Locate the cell with the specified text and output its [X, Y] center coordinate. 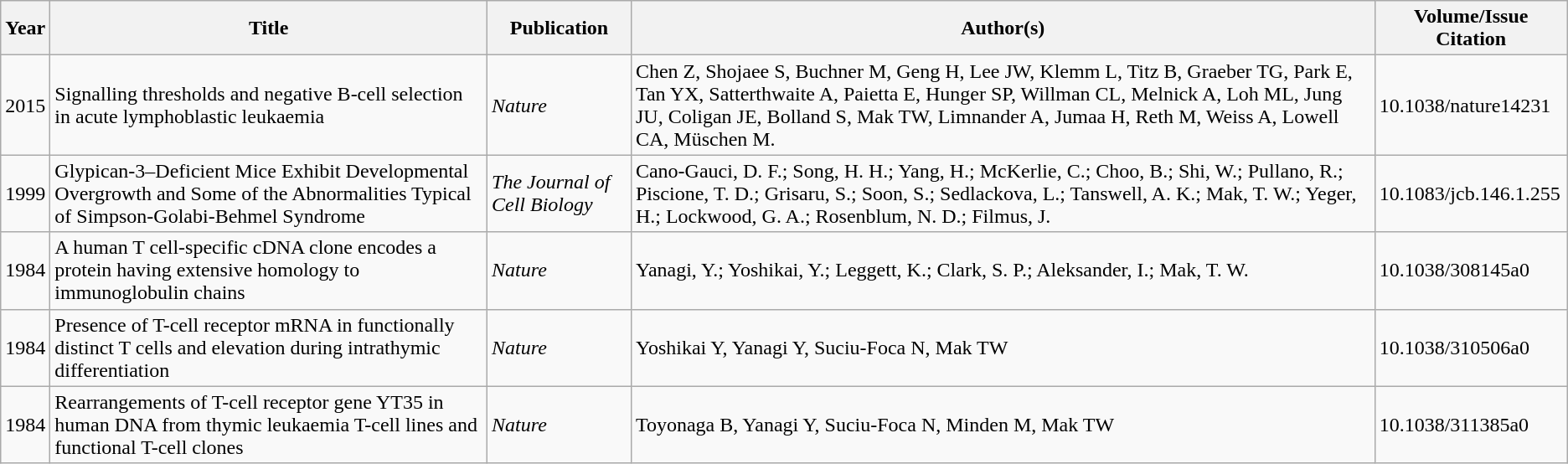
Signalling thresholds and negative B-cell selection in acute lymphoblastic leukaemia [269, 106]
1999 [25, 193]
Title [269, 28]
Publication [560, 28]
Presence of T-cell receptor mRNA in functionally distinct T cells and elevation during intrathymic differentiation [269, 348]
Year [25, 28]
The Journal of Cell Biology [560, 193]
10.1083/jcb.146.1.255 [1471, 193]
Toyonaga B, Yanagi Y, Suciu-Foca N, Minden M, Mak TW [1003, 425]
Rearrangements of T-cell receptor gene YT35 in human DNA from thymic leukaemia T-cell lines and functional T-cell clones [269, 425]
10.1038/311385a0 [1471, 425]
2015 [25, 106]
10.1038/nature14231 [1471, 106]
Volume/Issue Citation [1471, 28]
Yoshikai Y, Yanagi Y, Suciu-Foca N, Mak TW [1003, 348]
Glypican-3–Deficient Mice Exhibit Developmental Overgrowth and Some of the Abnormalities Typical of Simpson-Golabi-Behmel Syndrome [269, 193]
Author(s) [1003, 28]
A human T cell-specific cDNA clone encodes a protein having extensive homology to immunoglobulin chains [269, 271]
Yanagi, Y.; Yoshikai, Y.; Leggett, K.; Clark, S. P.; Aleksander, I.; Mak, T. W. [1003, 271]
10.1038/310506a0 [1471, 348]
10.1038/308145a0 [1471, 271]
